Locate the cell with the specified text and output its [x, y] center coordinate. 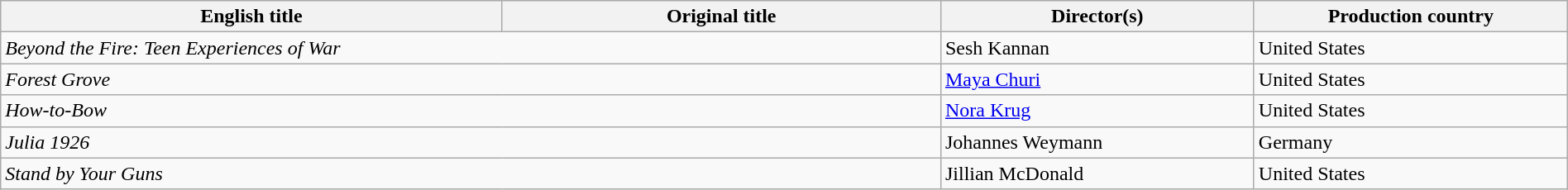
Forest Grove [471, 79]
Production country [1411, 17]
Johannes Weymann [1097, 142]
Stand by Your Guns [471, 173]
Julia 1926 [471, 142]
English title [251, 17]
Germany [1411, 142]
How-to-Bow [471, 111]
Original title [721, 17]
Sesh Kannan [1097, 48]
Director(s) [1097, 17]
Jillian McDonald [1097, 173]
Maya Churi [1097, 79]
Nora Krug [1097, 111]
Beyond the Fire: Teen Experiences of War [471, 48]
